Capture the cell that displays the provided text and extract its (x, y) central coordinate. 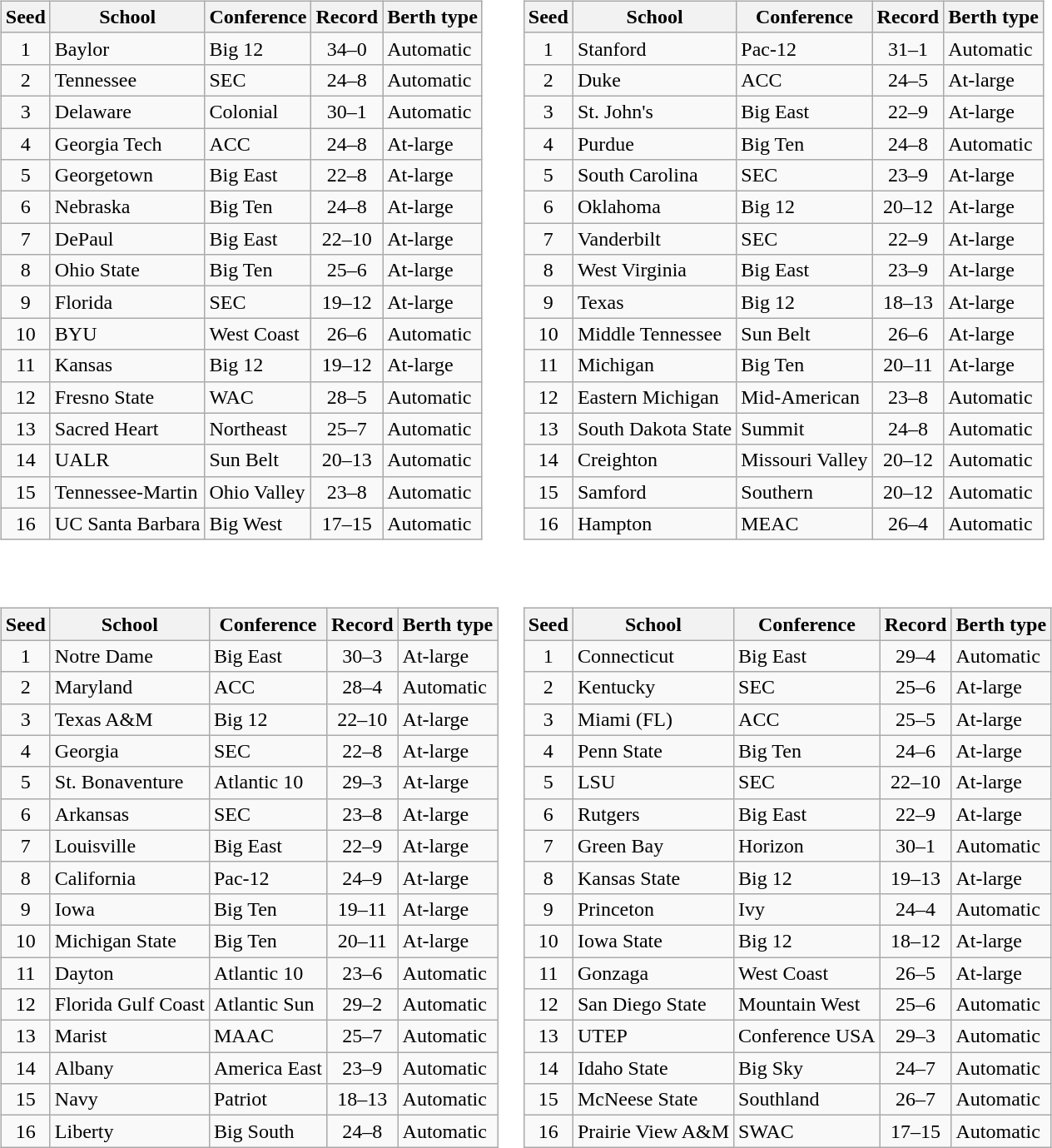
Purdue (654, 144)
DePaul (127, 239)
24–5 (908, 80)
Oklahoma (654, 207)
Mid-American (804, 397)
Iowa State (653, 941)
Arkansas (130, 814)
Atlantic Sun (268, 1005)
WAC (258, 397)
West Virginia (654, 271)
18–12 (916, 941)
UALR (127, 460)
Middle Tennessee (654, 334)
Conference USA (807, 1036)
Ivy (807, 909)
Kentucky (653, 688)
South Carolina (654, 176)
Kansas (127, 365)
Penn State (653, 751)
Ohio Valley (258, 492)
Vanderbilt (654, 239)
Summit (804, 429)
Miami (FL) (653, 719)
Georgia (130, 751)
Missouri Valley (804, 460)
24–9 (362, 877)
Marist (130, 1036)
Big West (258, 524)
Georgia Tech (127, 144)
Mountain West (807, 1005)
Albany (130, 1068)
Florida Gulf Coast (130, 1005)
Big South (268, 1131)
Stanford (654, 48)
Big Sky (807, 1068)
28–5 (347, 397)
Delaware (127, 112)
20–13 (347, 460)
Colonial (258, 112)
Rutgers (653, 814)
Princeton (653, 909)
19–13 (916, 877)
Horizon (807, 846)
MAAC (268, 1036)
Georgetown (127, 176)
Notre Dame (130, 656)
28–4 (362, 688)
23–6 (362, 973)
UTEP (653, 1036)
Tennessee (127, 80)
26–7 (916, 1100)
29–4 (916, 656)
Creighton (654, 460)
Idaho State (653, 1068)
Samford (654, 492)
Eastern Michigan (654, 397)
Prairie View A&M (653, 1131)
Hampton (654, 524)
Navy (130, 1100)
Green Bay (653, 846)
29–2 (362, 1005)
Michigan State (130, 941)
California (130, 877)
Florida (127, 302)
19–11 (362, 909)
St. John's (654, 112)
Gonzaga (653, 973)
UC Santa Barbara (127, 524)
Southland (807, 1100)
Sacred Heart (127, 429)
Northeast (258, 429)
St. Bonaventure (130, 783)
Connecticut (653, 656)
Texas A&M (130, 719)
South Dakota State (654, 429)
Louisville (130, 846)
America East (268, 1068)
Texas (654, 302)
Patriot (268, 1100)
Michigan (654, 365)
24–6 (916, 751)
26–5 (916, 973)
24–7 (916, 1068)
Ohio State (127, 271)
Duke (654, 80)
24–4 (916, 909)
McNeese State (653, 1100)
25–5 (916, 719)
Liberty (130, 1131)
MEAC (804, 524)
Maryland (130, 688)
34–0 (347, 48)
26–4 (908, 524)
SWAC (807, 1131)
San Diego State (653, 1005)
LSU (653, 783)
Kansas State (653, 877)
31–1 (908, 48)
BYU (127, 334)
Fresno State (127, 397)
Tennessee-Martin (127, 492)
Baylor (127, 48)
Nebraska (127, 207)
Southern (804, 492)
Dayton (130, 973)
Iowa (130, 909)
30–3 (362, 656)
